Identify which cell holds the provided text, then report its (x, y) central coordinate. 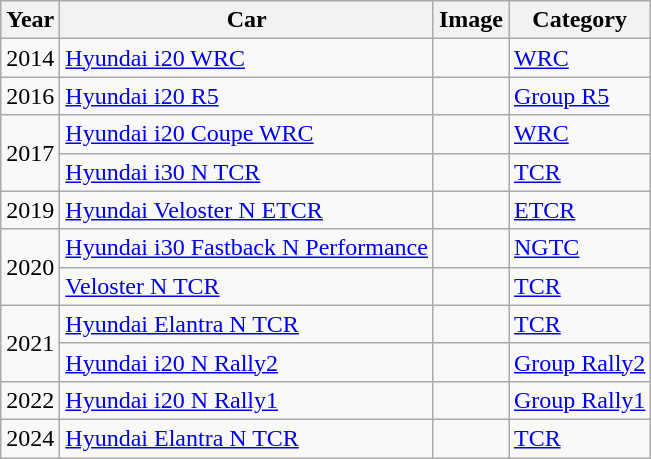
2021 (30, 343)
Year (30, 20)
Image (470, 20)
Hyundai i20 WRC (247, 58)
Hyundai i20 Coupe WRC (247, 134)
NGTC (579, 248)
2014 (30, 58)
2017 (30, 153)
Group Rally1 (579, 400)
Car (247, 20)
2019 (30, 210)
Veloster N TCR (247, 286)
2016 (30, 96)
2024 (30, 438)
Group R5 (579, 96)
Hyundai i20 R5 (247, 96)
Group Rally2 (579, 362)
2022 (30, 400)
Category (579, 20)
Hyundai i20 N Rally2 (247, 362)
Hyundai i30 N TCR (247, 172)
2020 (30, 267)
Hyundai Veloster N ETCR (247, 210)
Hyundai i30 Fastback N Performance (247, 248)
ETCR (579, 210)
Hyundai i20 N Rally1 (247, 400)
